For the text-containing cell, return its midpoint in (X, Y) coordinate format. 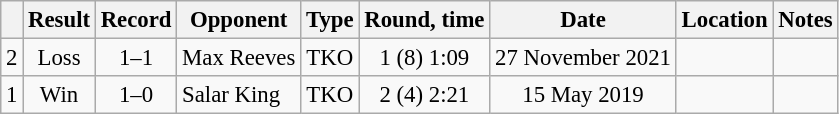
Location (724, 20)
Notes (806, 20)
1 (8) 1:09 (424, 58)
15 May 2019 (583, 95)
1 (12, 95)
Salar King (239, 95)
Date (583, 20)
1–1 (136, 58)
Result (60, 20)
Type (330, 20)
Max Reeves (239, 58)
27 November 2021 (583, 58)
2 (12, 58)
Record (136, 20)
Win (60, 95)
1–0 (136, 95)
Opponent (239, 20)
Loss (60, 58)
2 (4) 2:21 (424, 95)
Round, time (424, 20)
